Scan for the cell matching the given text and deliver its (x, y) coordinate at center. 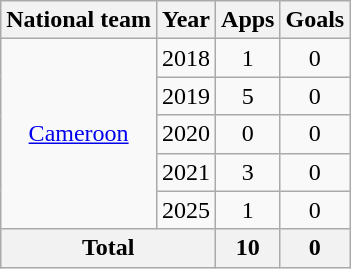
10 (248, 248)
National team (79, 20)
Cameroon (79, 134)
2021 (186, 172)
2018 (186, 58)
3 (248, 172)
Year (186, 20)
5 (248, 96)
Goals (315, 20)
2019 (186, 96)
2025 (186, 210)
Total (108, 248)
2020 (186, 134)
Apps (248, 20)
